Output the (x, y) coordinate of the center of the cell containing the given text.  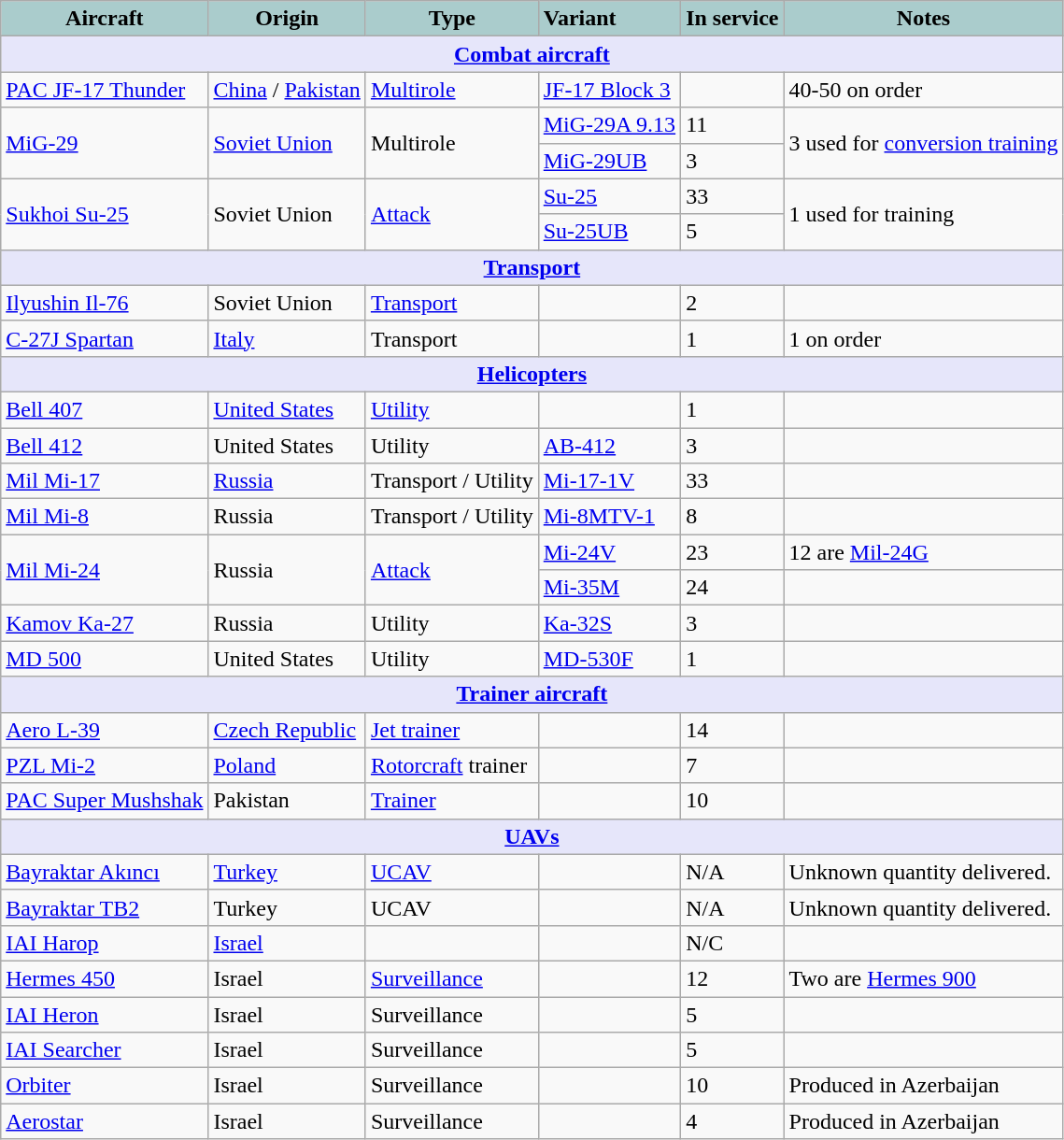
In service (732, 19)
24 (732, 588)
Su-25UB (609, 232)
4 (732, 1121)
Poland (287, 765)
Ilyushin Il-76 (105, 303)
1 on order (923, 338)
PAC JF-17 Thunder (105, 90)
JF-17 Block 3 (609, 90)
12 (732, 978)
IAI Searcher (105, 1050)
Ka-32S (609, 623)
Mi-17-1V (609, 481)
7 (732, 765)
Notes (923, 19)
40-50 on order (923, 90)
UAVs (532, 836)
Bayraktar Akıncı (105, 872)
Czech Republic (287, 730)
Aircraft (105, 19)
C-27J Spartan (105, 338)
IAI Harop (105, 943)
11 (732, 125)
Bell 407 (105, 409)
12 are Mil-24G (923, 552)
Origin (287, 19)
Mi-8MTV-1 (609, 517)
Mil Mi-8 (105, 517)
Sukhoi Su-25 (105, 214)
Hermes 450 (105, 978)
Aerostar (105, 1121)
Pakistan (287, 801)
Jet trainer (452, 730)
Mil Mi-17 (105, 481)
MiG-29 (105, 143)
2 (732, 303)
China / Pakistan (287, 90)
23 (732, 552)
MD 500 (105, 659)
3 used for conversion training (923, 143)
Trainer aircraft (532, 694)
Trainer (452, 801)
Orbiter (105, 1086)
Combat aircraft (532, 54)
8 (732, 517)
IAI Heron (105, 1014)
Kamov Ka-27 (105, 623)
N/C (732, 943)
Helicopters (532, 374)
Mi-35M (609, 588)
MiG-29A 9.13 (609, 125)
Mil Mi-24 (105, 570)
Aero L-39 (105, 730)
Su-25 (609, 196)
AB-412 (609, 446)
PAC Super Mushshak (105, 801)
PZL Mi-2 (105, 765)
Two are Hermes 900 (923, 978)
Italy (287, 338)
Variant (609, 19)
Bayraktar TB2 (105, 907)
1 used for training (923, 214)
14 (732, 730)
MD-530F (609, 659)
Bell 412 (105, 446)
Rotorcraft trainer (452, 765)
MiG-29UB (609, 161)
Mi-24V (609, 552)
Type (452, 19)
